Scan for the cell matching the given text and deliver its (X, Y) coordinate at center. 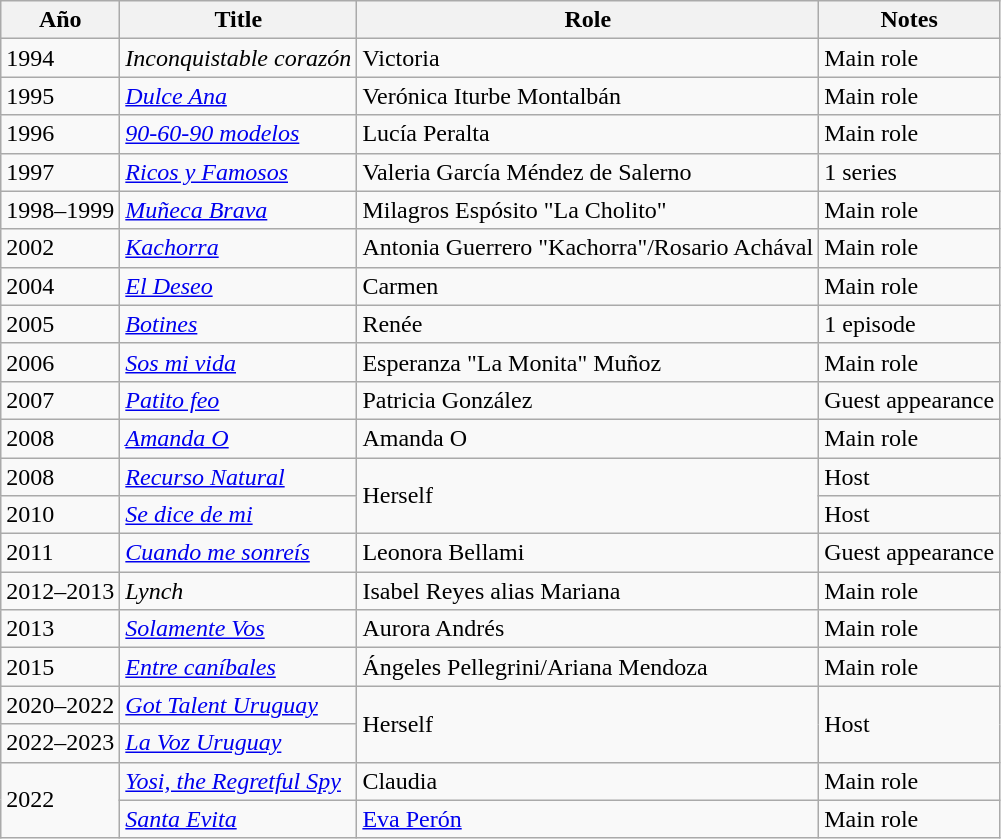
Milagros Espósito "La Cholito" (588, 210)
Isabel Reyes alias Mariana (588, 591)
Carmen (588, 286)
Entre caníbales (238, 667)
Recurso Natural (238, 477)
Got Talent Uruguay (238, 705)
Año (60, 20)
Lucía Peralta (588, 134)
1996 (60, 134)
2022–2023 (60, 743)
La Voz Uruguay (238, 743)
Verónica Iturbe Montalbán (588, 96)
Yosi, the Regretful Spy (238, 781)
2022 (60, 800)
Muñeca Brava (238, 210)
Title (238, 20)
1997 (60, 172)
1995 (60, 96)
Renée (588, 324)
1 series (910, 172)
Botines (238, 324)
1994 (60, 58)
2011 (60, 553)
2010 (60, 515)
2015 (60, 667)
Eva Perón (588, 819)
Ángeles Pellegrini/Ariana Mendoza (588, 667)
Antonia Guerrero "Kachorra"/Rosario Achával (588, 248)
Kachorra (238, 248)
Valeria García Méndez de Salerno (588, 172)
Lynch (238, 591)
Victoria (588, 58)
2013 (60, 629)
Cuando me sonreís (238, 553)
2007 (60, 400)
Notes (910, 20)
2005 (60, 324)
1 episode (910, 324)
Dulce Ana (238, 96)
Solamente Vos (238, 629)
2020–2022 (60, 705)
El Deseo (238, 286)
Leonora Bellami (588, 553)
Role (588, 20)
Sos mi vida (238, 362)
Patito feo (238, 400)
Ricos y Famosos (238, 172)
Claudia (588, 781)
Esperanza "La Monita" Muñoz (588, 362)
Inconquistable corazón (238, 58)
2002 (60, 248)
2006 (60, 362)
Patricia González (588, 400)
2004 (60, 286)
Aurora Andrés (588, 629)
2012–2013 (60, 591)
90-60-90 modelos (238, 134)
Se dice de mi (238, 515)
Santa Evita (238, 819)
1998–1999 (60, 210)
